Extract the [x, y] coordinate from the center of the cell holding the provided text.  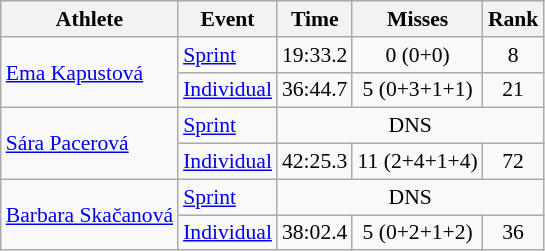
38:02.4 [314, 233]
Sára Pacerová [90, 144]
5 (0+3+1+1) [417, 90]
Ema Kapustová [90, 72]
5 (0+2+1+2) [417, 233]
36 [514, 233]
Rank [514, 19]
36:44.7 [314, 90]
0 (0+0) [417, 55]
19:33.2 [314, 55]
11 (2+4+1+4) [417, 162]
42:25.3 [314, 162]
72 [514, 162]
8 [514, 55]
Athlete [90, 19]
Barbara Skačanová [90, 214]
21 [514, 90]
Time [314, 19]
Event [228, 19]
Misses [417, 19]
